Search for the cell housing the specified text and yield its (x, y) center coordinate. 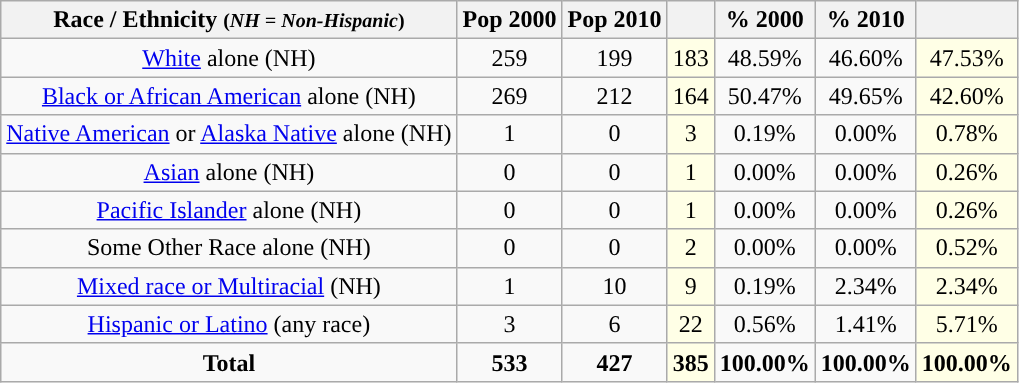
6 (614, 324)
533 (510, 362)
Pacific Islander alone (NH) (229, 210)
48.59% (764, 58)
0.56% (764, 324)
46.60% (866, 58)
Mixed race or Multiracial (NH) (229, 286)
5.71% (966, 324)
427 (614, 362)
0.78% (966, 134)
% 2010 (866, 20)
50.47% (764, 96)
Black or African American alone (NH) (229, 96)
Pop 2010 (614, 20)
269 (510, 96)
Pop 2000 (510, 20)
9 (690, 286)
Native American or Alaska Native alone (NH) (229, 134)
Asian alone (NH) (229, 172)
Race / Ethnicity (NH = Non-Hispanic) (229, 20)
1.41% (866, 324)
10 (614, 286)
Hispanic or Latino (any race) (229, 324)
47.53% (966, 58)
385 (690, 362)
0.52% (966, 248)
199 (614, 58)
259 (510, 58)
49.65% (866, 96)
164 (690, 96)
% 2000 (764, 20)
2 (690, 248)
White alone (NH) (229, 58)
Some Other Race alone (NH) (229, 248)
42.60% (966, 96)
212 (614, 96)
22 (690, 324)
183 (690, 58)
Total (229, 362)
